Pinpoint the cell where the given text exists, returning its [X, Y] midpoint coordinate. 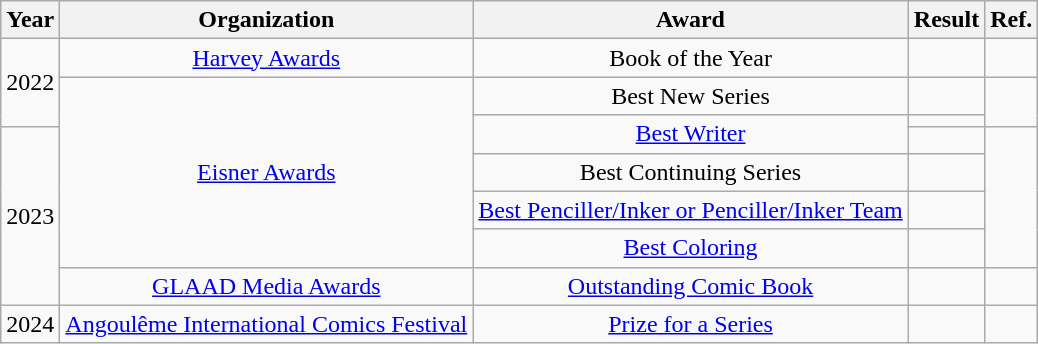
2023 [30, 216]
Best Continuing Series [690, 172]
Book of the Year [690, 58]
Angoulême International Comics Festival [266, 324]
Best New Series [690, 96]
Prize for a Series [690, 324]
Outstanding Comic Book [690, 286]
Award [690, 20]
Best Coloring [690, 248]
Harvey Awards [266, 58]
GLAAD Media Awards [266, 286]
Year [30, 20]
2024 [30, 324]
Best Penciller/Inker or Penciller/Inker Team [690, 210]
Organization [266, 20]
2022 [30, 82]
Result [946, 20]
Best Writer [690, 134]
Ref. [1012, 20]
Eisner Awards [266, 172]
